Identify which cell holds the provided text, then report its (x, y) central coordinate. 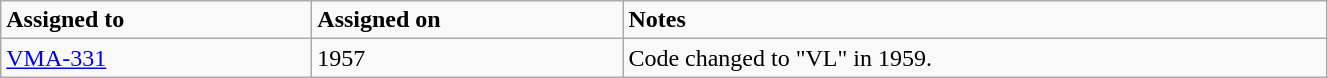
Assigned to (156, 20)
Assigned on (468, 20)
Notes (975, 20)
Code changed to "VL" in 1959. (975, 58)
1957 (468, 58)
VMA-331 (156, 58)
